Return the (X, Y) coordinate for the center point of the cell that contains the specified text.  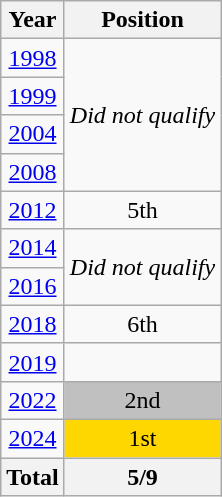
1999 (33, 96)
2014 (33, 248)
1st (142, 438)
5th (142, 210)
1998 (33, 58)
2nd (142, 400)
6th (142, 324)
2008 (33, 172)
2016 (33, 286)
5/9 (142, 477)
2019 (33, 362)
2018 (33, 324)
Position (142, 20)
2022 (33, 400)
2012 (33, 210)
Total (33, 477)
2004 (33, 134)
Year (33, 20)
2024 (33, 438)
